Output the (x, y) coordinate of the center of the cell containing the given text.  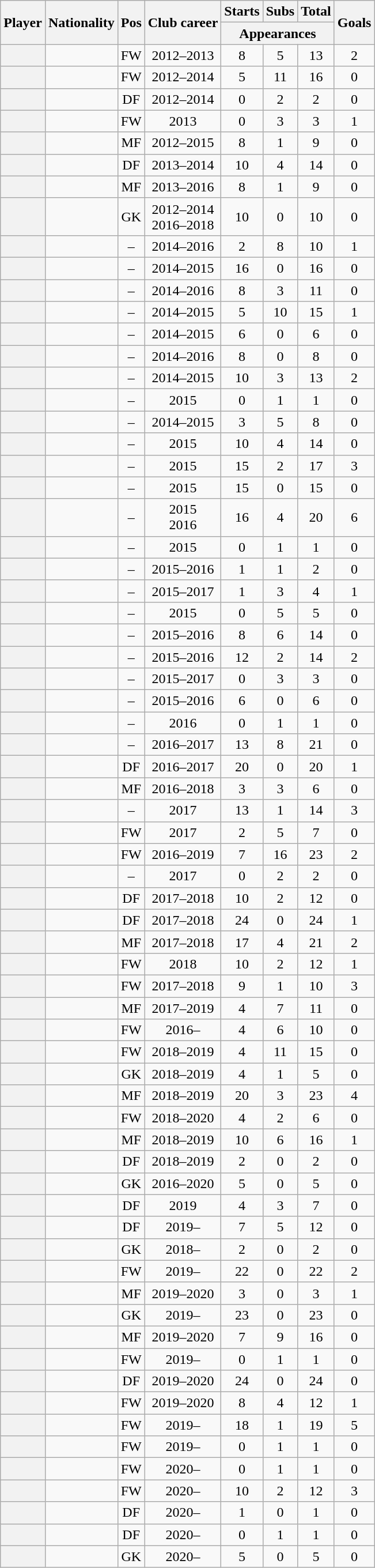
2016–2019 (183, 854)
2013–2016 (183, 187)
2012–2013 (183, 55)
Appearances (278, 33)
2016– (183, 1030)
18 (242, 1425)
Subs (280, 12)
Pos (131, 22)
2017–2019 (183, 1008)
2013–2014 (183, 165)
19 (316, 1425)
2016–2020 (183, 1183)
20152016 (183, 518)
Goals (354, 22)
Player (23, 22)
2016 (183, 723)
2018 (183, 964)
2018–2020 (183, 1118)
2018– (183, 1249)
Club career (183, 22)
2019 (183, 1205)
2012–2015 (183, 143)
Starts (242, 12)
Total (316, 12)
Nationality (81, 22)
2013 (183, 121)
2016–2018 (183, 789)
2012–20142016–2018 (183, 217)
